From the cell containing the given text, extract its center point as (X, Y) coordinate. 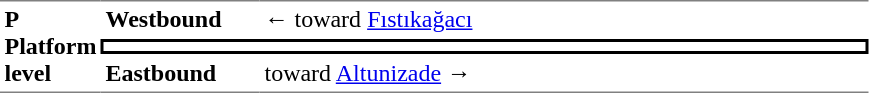
toward Altunizade → (564, 74)
← toward Fıstıkağacı (564, 20)
PPlatform level (50, 46)
Westbound (180, 20)
Eastbound (180, 74)
